From the cell containing the given text, extract its center point as [X, Y] coordinate. 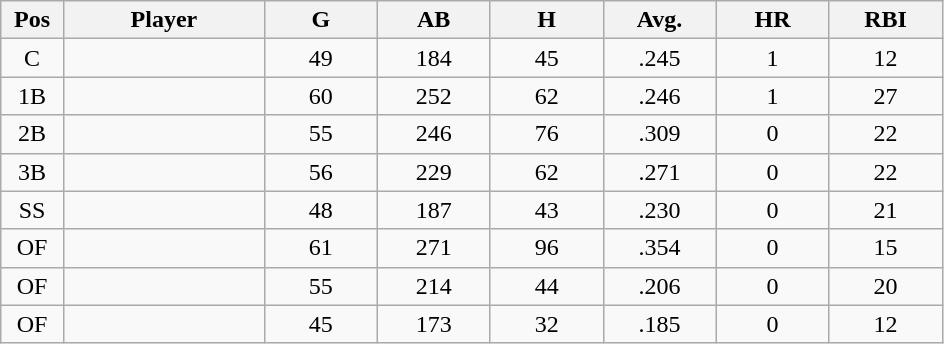
3B [32, 172]
C [32, 58]
H [546, 20]
60 [320, 96]
.309 [660, 134]
Avg. [660, 20]
1B [32, 96]
Player [164, 20]
173 [434, 324]
SS [32, 210]
27 [886, 96]
184 [434, 58]
.185 [660, 324]
246 [434, 134]
.246 [660, 96]
252 [434, 96]
229 [434, 172]
2B [32, 134]
48 [320, 210]
49 [320, 58]
44 [546, 286]
61 [320, 248]
.354 [660, 248]
187 [434, 210]
96 [546, 248]
.245 [660, 58]
21 [886, 210]
AB [434, 20]
15 [886, 248]
56 [320, 172]
Pos [32, 20]
214 [434, 286]
76 [546, 134]
G [320, 20]
20 [886, 286]
43 [546, 210]
.271 [660, 172]
RBI [886, 20]
271 [434, 248]
HR [772, 20]
32 [546, 324]
.206 [660, 286]
.230 [660, 210]
